Search for the cell housing the specified text and yield its (x, y) center coordinate. 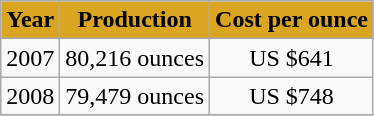
Production (135, 20)
80,216 ounces (135, 58)
US $641 (292, 58)
79,479 ounces (135, 96)
2008 (30, 96)
Cost per ounce (292, 20)
Year (30, 20)
US $748 (292, 96)
2007 (30, 58)
